Provide the [x, y] coordinate of the cell's center where the given text is located.  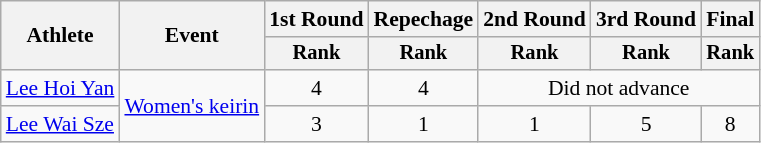
5 [646, 124]
Lee Hoi Yan [60, 88]
3 [316, 124]
3rd Round [646, 19]
Repechage [424, 19]
Athlete [60, 36]
1st Round [316, 19]
Women's keirin [192, 106]
Event [192, 36]
Final [730, 19]
2nd Round [534, 19]
8 [730, 124]
Lee Wai Sze [60, 124]
Did not advance [618, 88]
